Output the [X, Y] coordinate of the center of the cell containing the given text.  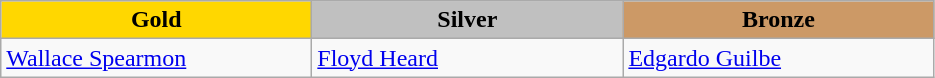
Gold [156, 20]
Silver [468, 20]
Edgardo Guilbe [778, 58]
Floyd Heard [468, 58]
Wallace Spearmon [156, 58]
Bronze [778, 20]
